Determine the (X, Y) coordinate at the center of the cell enclosing the given text.  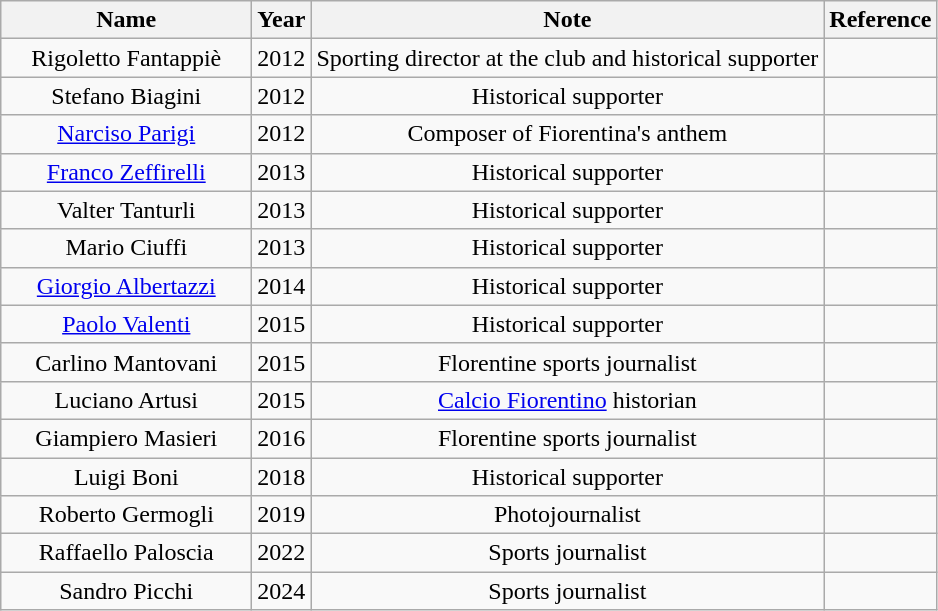
Franco Zeffirelli (126, 172)
Roberto Germogli (126, 515)
Sandro Picchi (126, 591)
Name (126, 20)
Note (568, 20)
Composer of Fiorentina's anthem (568, 134)
Year (282, 20)
2014 (282, 286)
Giampiero Masieri (126, 438)
Raffaello Paloscia (126, 553)
Mario Ciuffi (126, 248)
Stefano Biagini (126, 96)
Paolo Valenti (126, 324)
Rigoletto Fantappiè (126, 58)
Giorgio Albertazzi (126, 286)
Carlino Mantovani (126, 362)
Valter Tanturli (126, 210)
Luigi Boni (126, 477)
2016 (282, 438)
Reference (880, 20)
Narciso Parigi (126, 134)
Photojournalist (568, 515)
2022 (282, 553)
2024 (282, 591)
Calcio Fiorentino historian (568, 400)
2019 (282, 515)
Sporting director at the club and historical supporter (568, 58)
2018 (282, 477)
Luciano Artusi (126, 400)
